Identify which cell holds the provided text, then report its (x, y) central coordinate. 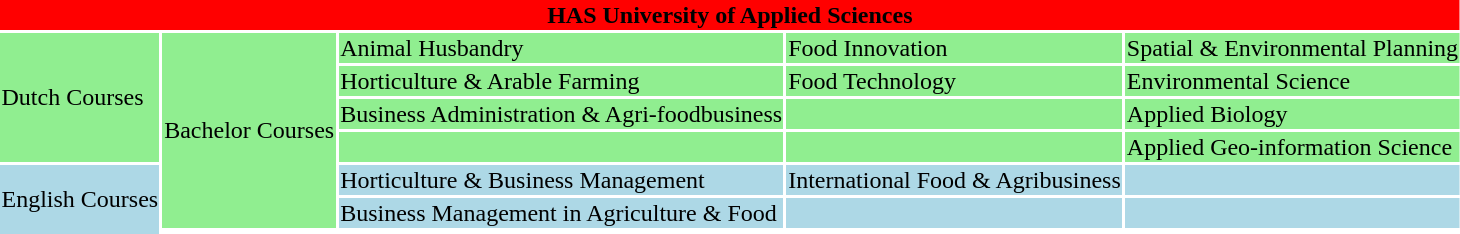
Applied Biology (1292, 114)
Business Administration & Agri-foodbusiness (562, 114)
Business Management in Agriculture & Food (562, 213)
Spatial & Environmental Planning (1292, 48)
Bachelor Courses (250, 130)
Horticulture & Arable Farming (562, 81)
English Courses (80, 200)
Animal Husbandry (562, 48)
International Food & Agribusiness (955, 180)
Food Innovation (955, 48)
Environmental Science (1292, 81)
Applied Geo-information Science (1292, 147)
Dutch Courses (80, 98)
HAS University of Applied Sciences (730, 15)
Horticulture & Business Management (562, 180)
Food Technology (955, 81)
